Return [X, Y] of the center of cell containing provided text 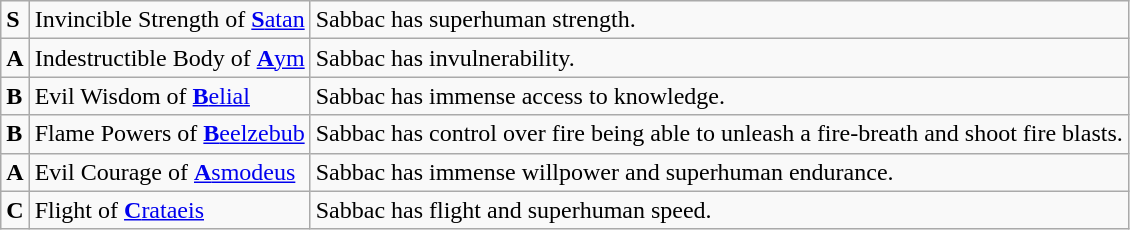
Flight of Crataeis [170, 210]
Indestructible Body of Aym [170, 58]
Sabbac has flight and superhuman speed. [719, 210]
Sabbac has superhuman strength. [719, 20]
Invincible Strength of Satan [170, 20]
Sabbac has immense access to knowledge. [719, 96]
Sabbac has control over fire being able to unleash a fire-breath and shoot fire blasts. [719, 134]
Flame Powers of Beelzebub [170, 134]
Sabbac has invulnerability. [719, 58]
C [15, 210]
Evil Courage of Asmodeus [170, 172]
Evil Wisdom of Belial [170, 96]
S [15, 20]
Sabbac has immense willpower and superhuman endurance. [719, 172]
